Capture the cell that displays the provided text and extract its (X, Y) central coordinate. 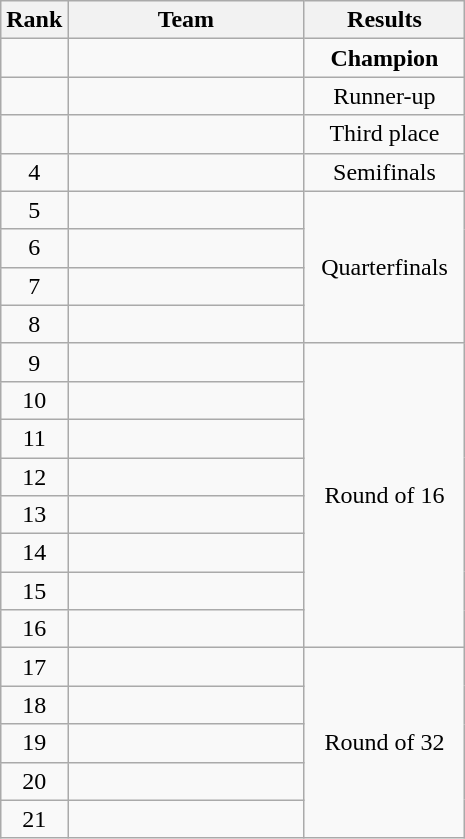
Champion (384, 58)
17 (34, 667)
4 (34, 172)
Runner-up (384, 96)
21 (34, 819)
7 (34, 286)
19 (34, 743)
Quarterfinals (384, 267)
20 (34, 781)
8 (34, 324)
10 (34, 400)
12 (34, 477)
Rank (34, 20)
5 (34, 210)
15 (34, 591)
16 (34, 629)
14 (34, 553)
13 (34, 515)
Semifinals (384, 172)
Round of 32 (384, 743)
11 (34, 438)
Team (186, 20)
Third place (384, 134)
18 (34, 705)
Results (384, 20)
9 (34, 362)
6 (34, 248)
Round of 16 (384, 495)
